Output the (x, y) coordinate of the center of the cell containing the given text.  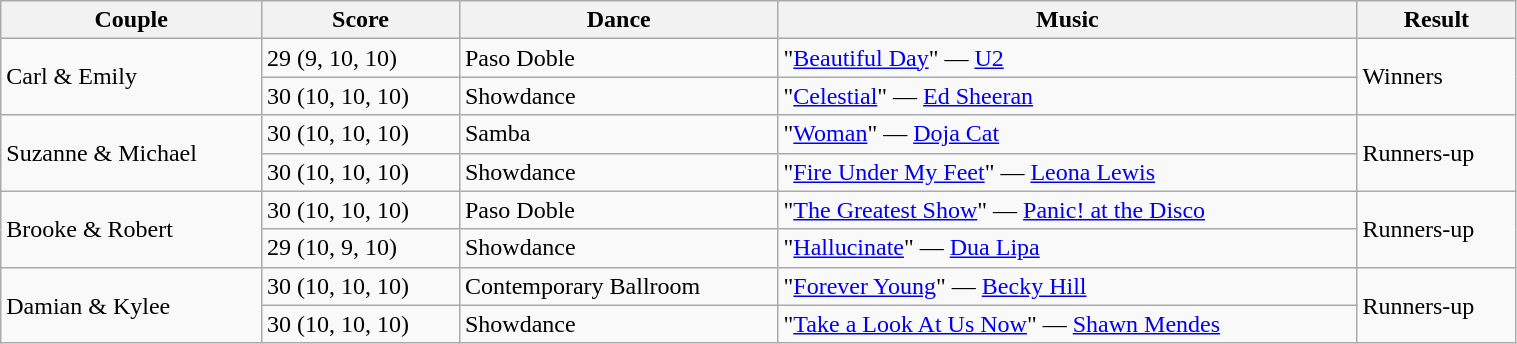
Damian & Kylee (132, 305)
"Beautiful Day" — U2 (1068, 58)
"Hallucinate" — Dua Lipa (1068, 248)
Winners (1436, 77)
"Take a Look At Us Now" — Shawn Mendes (1068, 324)
"Forever Young" — Becky Hill (1068, 286)
29 (9, 10, 10) (361, 58)
"Celestial" — Ed Sheeran (1068, 96)
29 (10, 9, 10) (361, 248)
Result (1436, 20)
Music (1068, 20)
"Fire Under My Feet" — Leona Lewis (1068, 172)
Suzanne & Michael (132, 153)
"The Greatest Show" — Panic! at the Disco (1068, 210)
Brooke & Robert (132, 229)
Couple (132, 20)
Carl & Emily (132, 77)
"Woman" — Doja Cat (1068, 134)
Contemporary Ballroom (618, 286)
Dance (618, 20)
Score (361, 20)
Samba (618, 134)
